For the text-containing cell, return its midpoint in (x, y) coordinate format. 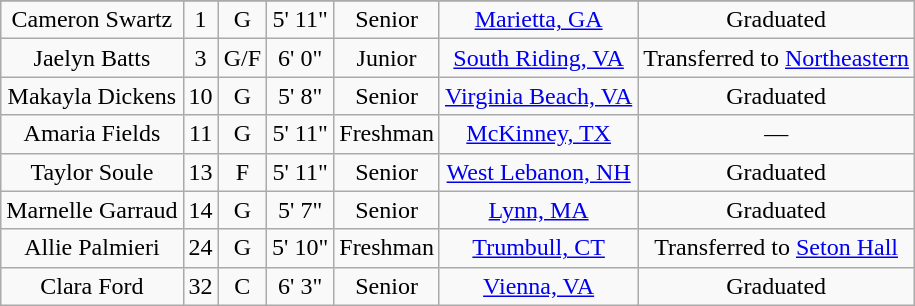
5' 8" (300, 96)
Lynn, MA (538, 210)
1 (200, 20)
10 (200, 96)
Marnelle Garraud (92, 210)
Taylor Soule (92, 172)
6' 0" (300, 58)
Transferred to Seton Hall (776, 248)
Cameron Swartz (92, 20)
24 (200, 248)
West Lebanon, NH (538, 172)
11 (200, 134)
Junior (387, 58)
G/F (242, 58)
Trumbull, CT (538, 248)
Makayla Dickens (92, 96)
Allie Palmieri (92, 248)
32 (200, 286)
3 (200, 58)
5' 7" (300, 210)
South Riding, VA (538, 58)
Vienna, VA (538, 286)
6' 3" (300, 286)
C (242, 286)
14 (200, 210)
F (242, 172)
Virginia Beach, VA (538, 96)
Clara Ford (92, 286)
Transferred to Northeastern (776, 58)
Jaelyn Batts (92, 58)
Amaria Fields (92, 134)
— (776, 134)
5' 10" (300, 248)
McKinney, TX (538, 134)
13 (200, 172)
Marietta, GA (538, 20)
